Extract the [X, Y] coordinate from the center of the cell holding the provided text.  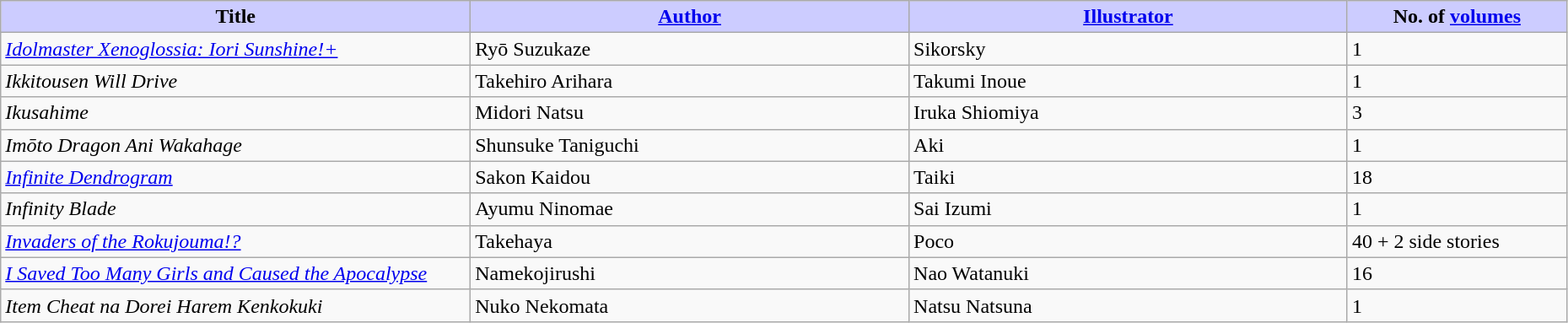
Author [690, 17]
I Saved Too Many Girls and Caused the Apocalypse [236, 273]
Ryō Suzukaze [690, 49]
Ikusahime [236, 113]
Namekojirushi [690, 273]
Illustrator [1129, 17]
No. of volumes [1457, 17]
Title [236, 17]
Poco [1129, 241]
Sai Izumi [1129, 209]
18 [1457, 177]
Invaders of the Rokujouma!? [236, 241]
Sakon Kaidou [690, 177]
Nuko Nekomata [690, 305]
Imōto Dragon Ani Wakahage [236, 145]
Infinity Blade [236, 209]
Infinite Dendrogram [236, 177]
Ayumu Ninomae [690, 209]
Midori Natsu [690, 113]
Takumi Inoue [1129, 81]
Nao Watanuki [1129, 273]
Shunsuke Taniguchi [690, 145]
Natsu Natsuna [1129, 305]
16 [1457, 273]
Idolmaster Xenoglossia: Iori Sunshine!+ [236, 49]
Ikkitousen Will Drive [236, 81]
40 + 2 side stories [1457, 241]
Iruka Shiomiya [1129, 113]
3 [1457, 113]
Item Cheat na Dorei Harem Kenkokuki [236, 305]
Taiki [1129, 177]
Takehaya [690, 241]
Aki [1129, 145]
Sikorsky [1129, 49]
Takehiro Arihara [690, 81]
